Determine the (x, y) coordinate at the center of the cell enclosing the given text.  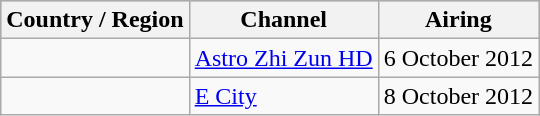
Astro Zhi Zun HD (284, 58)
6 October 2012 (458, 58)
8 October 2012 (458, 96)
Country / Region (95, 20)
E City (284, 96)
Airing (458, 20)
Channel (284, 20)
